Extract the [x, y] coordinate from the center of the cell holding the provided text.  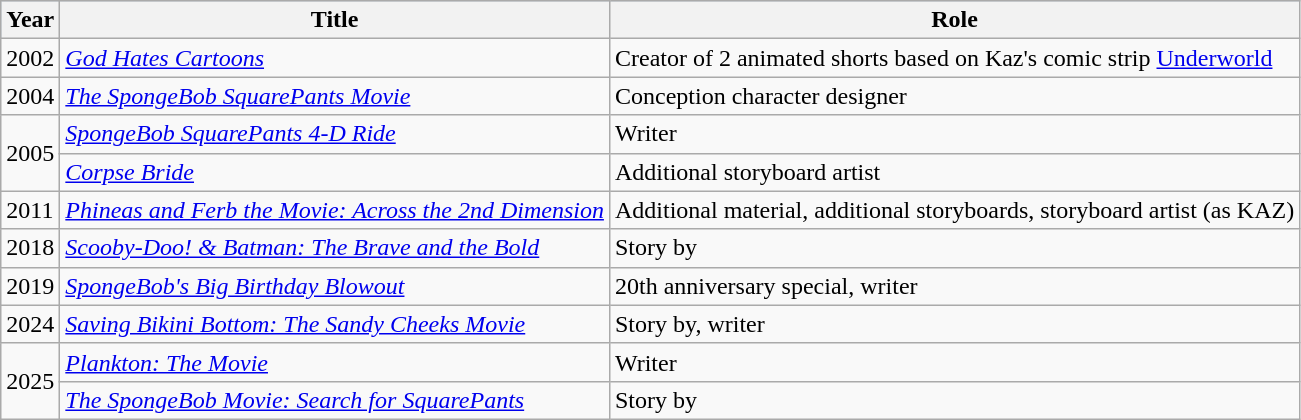
Additional material, additional storyboards, storyboard artist (as KAZ) [954, 210]
Scooby-Doo! & Batman: The Brave and the Bold [335, 248]
2019 [30, 286]
2002 [30, 58]
2011 [30, 210]
Creator of 2 animated shorts based on Kaz's comic strip Underworld [954, 58]
Additional storyboard artist [954, 172]
The SpongeBob SquarePants Movie [335, 96]
20th anniversary special, writer [954, 286]
2018 [30, 248]
Conception character designer [954, 96]
SpongeBob SquarePants 4-D Ride [335, 134]
Corpse Bride [335, 172]
The SpongeBob Movie: Search for SquarePants [335, 400]
Saving Bikini Bottom: The Sandy Cheeks Movie [335, 324]
Plankton: The Movie [335, 362]
Title [335, 20]
2024 [30, 324]
God Hates Cartoons [335, 58]
2004 [30, 96]
2025 [30, 381]
Story by, writer [954, 324]
2005 [30, 153]
Phineas and Ferb the Movie: Across the 2nd Dimension [335, 210]
Role [954, 20]
SpongeBob's Big Birthday Blowout [335, 286]
Year [30, 20]
